Detect which cell encompasses the target text, then output its [X, Y] center coordinate. 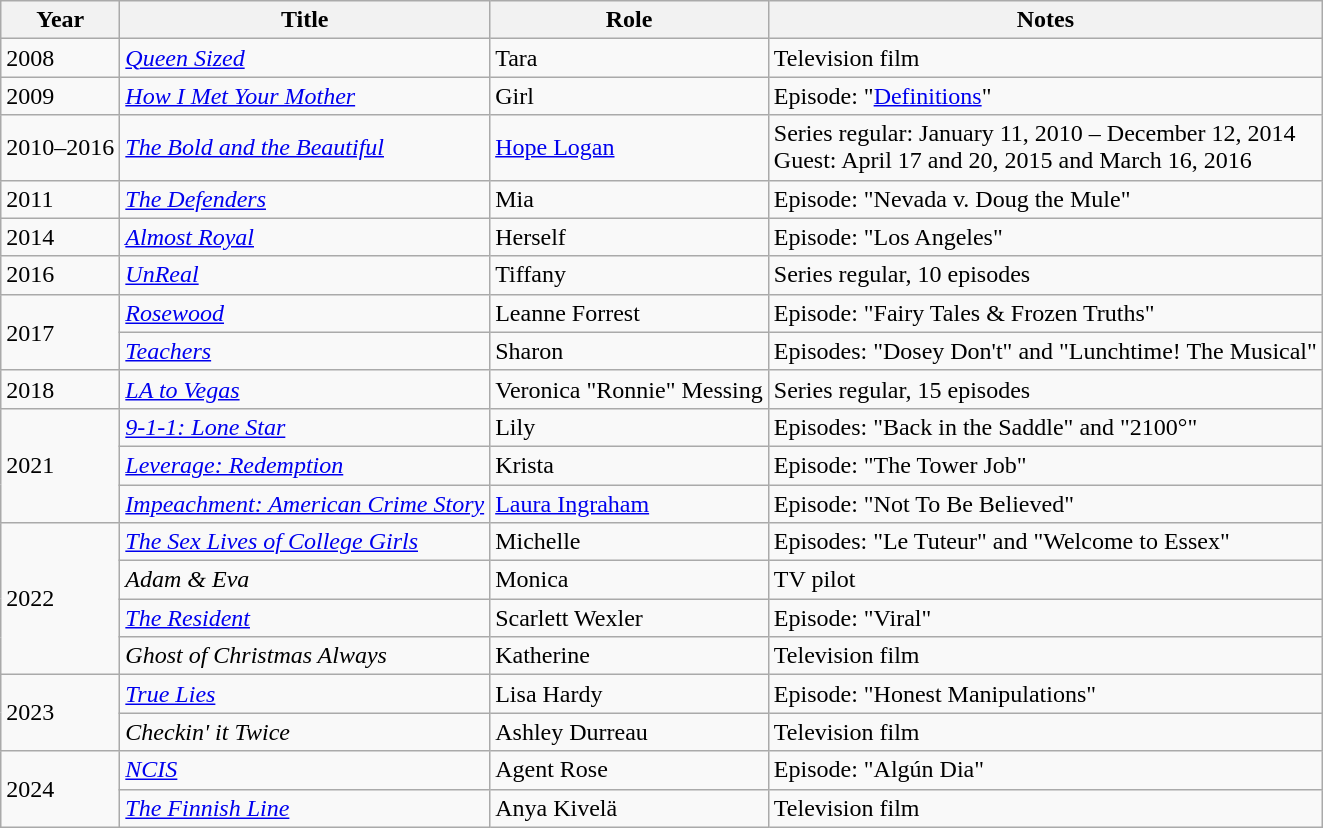
Role [630, 20]
Episodes: "Back in the Saddle" and "2100°" [1045, 427]
The Defenders [305, 199]
Herself [630, 237]
Adam & Eva [305, 580]
2010–2016 [60, 148]
Tiffany [630, 275]
LA to Vegas [305, 389]
2011 [60, 199]
Veronica "Ronnie" Messing [630, 389]
2008 [60, 58]
Impeachment: American Crime Story [305, 503]
Leverage: Redemption [305, 465]
Leanne Forrest [630, 313]
Ghost of Christmas Always [305, 656]
Title [305, 20]
Monica [630, 580]
TV pilot [1045, 580]
Episode: "Not To Be Believed" [1045, 503]
Agent Rose [630, 770]
Ashley Durreau [630, 732]
Series regular: January 11, 2010 – December 12, 2014 Guest: April 17 and 20, 2015 and March 16, 2016 [1045, 148]
2024 [60, 789]
True Lies [305, 694]
Mia [630, 199]
2023 [60, 713]
Krista [630, 465]
Episodes: "Le Tuteur" and "Welcome to Essex" [1045, 542]
Episode: "Definitions" [1045, 96]
The Sex Lives of College Girls [305, 542]
The Resident [305, 618]
Checkin' it Twice [305, 732]
2009 [60, 96]
Episode: "Viral" [1045, 618]
Girl [630, 96]
9-1-1: Lone Star [305, 427]
NCIS [305, 770]
2018 [60, 389]
Year [60, 20]
2014 [60, 237]
How I Met Your Mother [305, 96]
2021 [60, 465]
Anya Kivelä [630, 808]
Almost Royal [305, 237]
Queen Sized [305, 58]
Episode: "Fairy Tales & Frozen Truths" [1045, 313]
Series regular, 10 episodes [1045, 275]
Scarlett Wexler [630, 618]
Lily [630, 427]
Teachers [305, 351]
Michelle [630, 542]
2016 [60, 275]
Notes [1045, 20]
2017 [60, 332]
Episode: "Algún Dia" [1045, 770]
Katherine [630, 656]
Episode: "The Tower Job" [1045, 465]
Hope Logan [630, 148]
The Finnish Line [305, 808]
Rosewood [305, 313]
The Bold and the Beautiful [305, 148]
Episode: "Los Angeles" [1045, 237]
Sharon [630, 351]
UnReal [305, 275]
Lisa Hardy [630, 694]
Tara [630, 58]
Laura Ingraham [630, 503]
Series regular, 15 episodes [1045, 389]
2022 [60, 599]
Episodes: "Dosey Don't" and "Lunchtime! The Musical" [1045, 351]
Episode: "Nevada v. Doug the Mule" [1045, 199]
Episode: "Honest Manipulations" [1045, 694]
